Locate the cell with the specified text and output its (x, y) center coordinate. 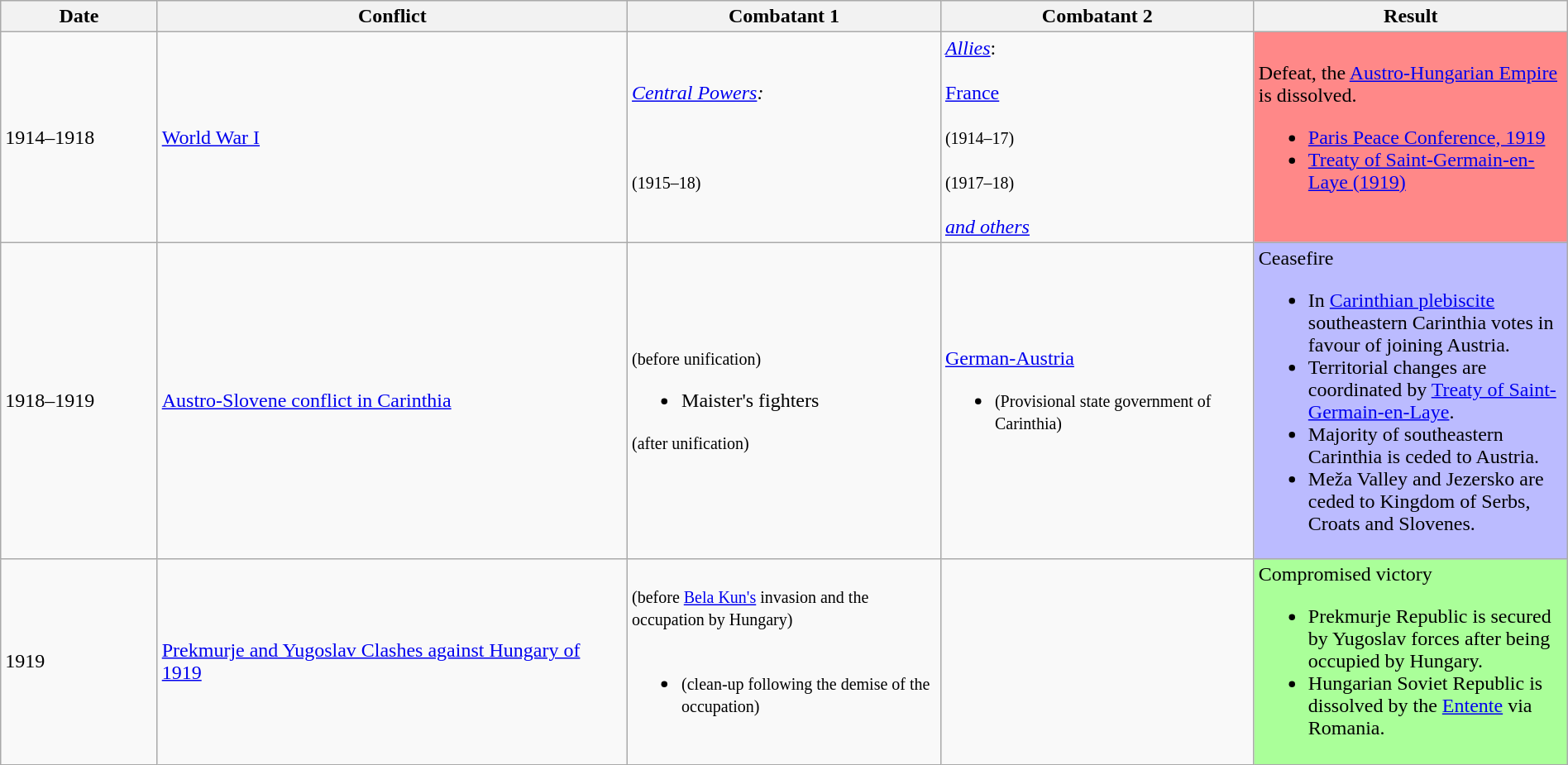
Result (1411, 17)
Combatant 1 (784, 17)
Prekmurje and Yugoslav Clashes against Hungary of 1919 (392, 662)
Defeat, the Austro-Hungarian Empire is dissolved.Paris Peace Conference, 1919Treaty of Saint-Germain-en-Laye (1919) (1411, 137)
(before Bela Kun's invasion and the occupation by Hungary) (clean-up following the demise of the occupation) (784, 662)
Austro-Slovene conflict in Carinthia (392, 400)
Combatant 2 (1097, 17)
1918–1919 (79, 400)
Date (79, 17)
Allies: France (1914–17) (1917–18) and others (1097, 137)
1914–1918 (79, 137)
German-Austria (Provisional state government of Carinthia) (1097, 400)
(before unification)Maister's fighters (after unification) (784, 400)
Conflict (392, 17)
World War I (392, 137)
1919 (79, 662)
Central Powers: (1915–18) (784, 137)
